Locate the cell with the specified text and output its [X, Y] center coordinate. 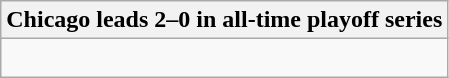
Chicago leads 2–0 in all-time playoff series [224, 20]
